Return [X, Y] of the center of cell containing provided text 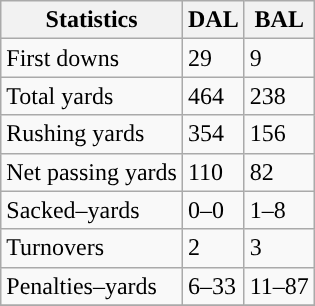
Statistics [92, 20]
Total yards [92, 96]
1–8 [279, 210]
3 [279, 248]
0–0 [213, 210]
DAL [213, 20]
156 [279, 134]
BAL [279, 20]
Sacked–yards [92, 210]
Rushing yards [92, 134]
82 [279, 172]
6–33 [213, 286]
First downs [92, 58]
29 [213, 58]
Turnovers [92, 248]
Net passing yards [92, 172]
110 [213, 172]
354 [213, 134]
464 [213, 96]
2 [213, 248]
9 [279, 58]
Penalties–yards [92, 286]
238 [279, 96]
11–87 [279, 286]
